Return the (x, y) coordinate for the center point of the cell that contains the specified text.  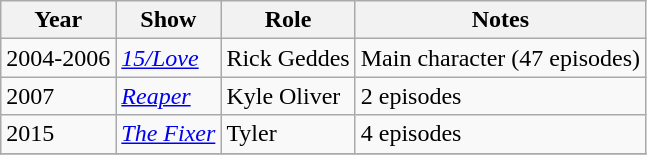
Year (58, 20)
Reaper (168, 96)
Main character (47 episodes) (500, 58)
The Fixer (168, 134)
4 episodes (500, 134)
2007 (58, 96)
Show (168, 20)
2 episodes (500, 96)
2004-2006 (58, 58)
Role (288, 20)
Tyler (288, 134)
Rick Geddes (288, 58)
Kyle Oliver (288, 96)
Notes (500, 20)
15/Love (168, 58)
2015 (58, 134)
